Locate the cell with the specified text and output its [x, y] center coordinate. 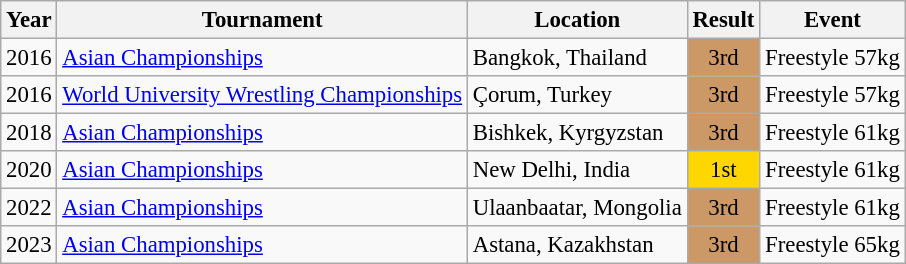
Freestyle 65kg [832, 245]
1st [724, 170]
Location [577, 20]
Ulaanbaatar, Mongolia [577, 208]
Tournament [262, 20]
New Delhi, India [577, 170]
Bangkok, Thailand [577, 58]
2023 [29, 245]
2020 [29, 170]
Event [832, 20]
Bishkek, Kyrgyzstan [577, 133]
2022 [29, 208]
Year [29, 20]
2018 [29, 133]
Result [724, 20]
World University Wrestling Championships [262, 95]
Astana, Kazakhstan [577, 245]
Çorum, Turkey [577, 95]
